Locate the cell with the specified text and output its (x, y) center coordinate. 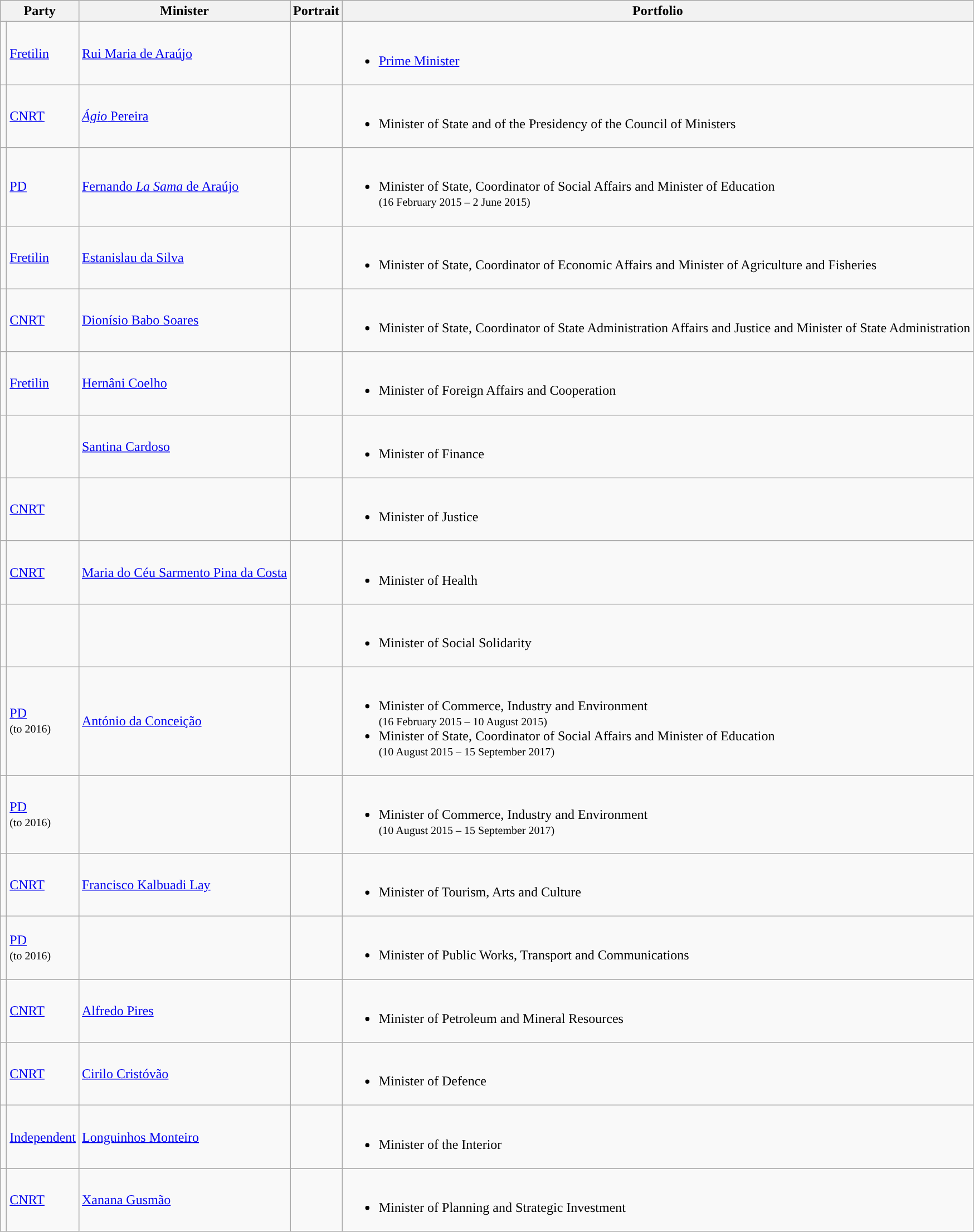
Minister of State, Coordinator of Economic Affairs and Minister of Agriculture and Fisheries (658, 258)
Prime Minister (658, 54)
Estanislau da Silva (184, 258)
Minister of State and of the Presidency of the Council of Ministers (658, 116)
António da Conceição (184, 721)
Minister of Social Solidarity (658, 636)
Cirilo Cristóvão (184, 1074)
PD (43, 187)
Minister of Defence (658, 1074)
Minister of Commerce, Industry and Environment(10 August 2015 – 15 September 2017) (658, 814)
Minister of State, Coordinator of Social Affairs and Minister of Education(16 February 2015 – 2 June 2015) (658, 187)
Hernâni Coelho (184, 384)
Minister of Public Works, Transport and Communications (658, 948)
Maria do Céu Sarmento Pina da Costa (184, 572)
Fernando La Sama de Araújo (184, 187)
Minister of Health (658, 572)
Independent (43, 1137)
Longuinhos Monteiro (184, 1137)
Minister of Planning and Strategic Investment (658, 1200)
Portrait (316, 11)
Xanana Gusmão (184, 1200)
Minister of Petroleum and Mineral Resources (658, 1011)
Francisco Kalbuadi Lay (184, 885)
Alfredo Pires (184, 1011)
Ágio Pereira (184, 116)
Minister of State, Coordinator of State Administration Affairs and Justice and Minister of State Administration (658, 320)
Minister of Tourism, Arts and Culture (658, 885)
Minister of Finance (658, 446)
Minister of Justice (658, 510)
Minister of Foreign Affairs and Cooperation (658, 384)
Minister of the Interior (658, 1137)
Santina Cardoso (184, 446)
Party (40, 11)
Rui Maria de Araújo (184, 54)
Minister (184, 11)
Portfolio (658, 11)
Dionísio Babo Soares (184, 320)
